Locate the cell with the specified text and output its (X, Y) center coordinate. 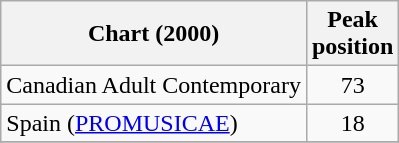
18 (352, 123)
Peakposition (352, 34)
Canadian Adult Contemporary (154, 85)
Chart (2000) (154, 34)
Spain (PROMUSICAE) (154, 123)
73 (352, 85)
